Pinpoint the cell where the given text exists, returning its (X, Y) midpoint coordinate. 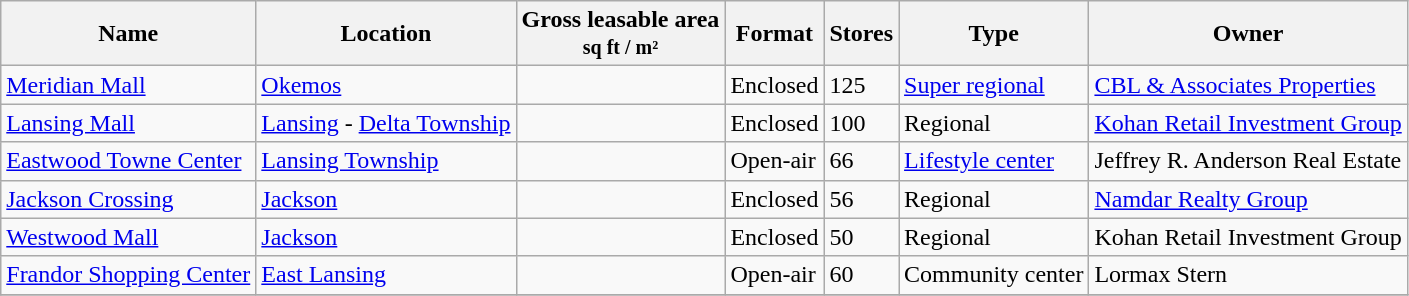
CBL & Associates Properties (1248, 85)
50 (862, 237)
60 (862, 275)
Westwood Mall (128, 237)
Jackson Crossing (128, 199)
Format (774, 34)
Okemos (386, 85)
Gross leasable areasq ft / m² (620, 34)
Location (386, 34)
Frandor Shopping Center (128, 275)
Eastwood Towne Center (128, 161)
Owner (1248, 34)
Lifestyle center (994, 161)
Namdar Realty Group (1248, 199)
Community center (994, 275)
East Lansing (386, 275)
56 (862, 199)
Lansing - Delta Township (386, 123)
100 (862, 123)
Stores (862, 34)
Jeffrey R. Anderson Real Estate (1248, 161)
Super regional (994, 85)
Name (128, 34)
Meridian Mall (128, 85)
66 (862, 161)
Lormax Stern (1248, 275)
Lansing Mall (128, 123)
Type (994, 34)
125 (862, 85)
Lansing Township (386, 161)
